From the cell containing the given text, extract its center point as (X, Y) coordinate. 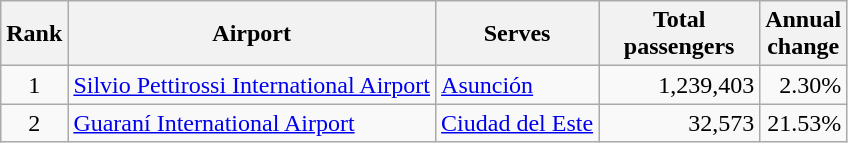
32,573 (680, 123)
Guaraní International Airport (252, 123)
1 (34, 85)
21.53% (804, 123)
Serves (518, 34)
Totalpassengers (680, 34)
2 (34, 123)
1,239,403 (680, 85)
Airport (252, 34)
Rank (34, 34)
2.30% (804, 85)
Ciudad del Este (518, 123)
Asunción (518, 85)
Silvio Pettirossi International Airport (252, 85)
Annualchange (804, 34)
